Locate the cell with the specified text and output its [x, y] center coordinate. 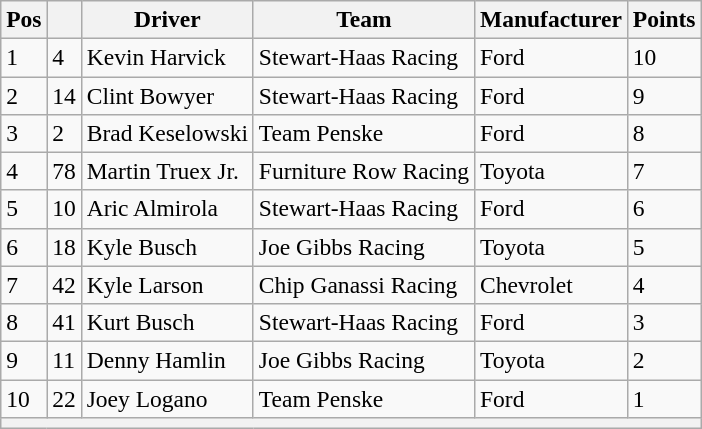
Kevin Harvick [167, 57]
Kurt Busch [167, 322]
Team [364, 19]
22 [64, 398]
Clint Bowyer [167, 95]
41 [64, 322]
11 [64, 360]
Chevrolet [552, 285]
Aric Almirola [167, 209]
18 [64, 247]
Driver [167, 19]
14 [64, 95]
Furniture Row Racing [364, 171]
Denny Hamlin [167, 360]
Manufacturer [552, 19]
Kyle Busch [167, 247]
78 [64, 171]
Joey Logano [167, 398]
Pos [24, 19]
Kyle Larson [167, 285]
Chip Ganassi Racing [364, 285]
Brad Keselowski [167, 133]
Martin Truex Jr. [167, 171]
Points [664, 19]
42 [64, 285]
